Output the [x, y] coordinate of the center of the cell containing the given text.  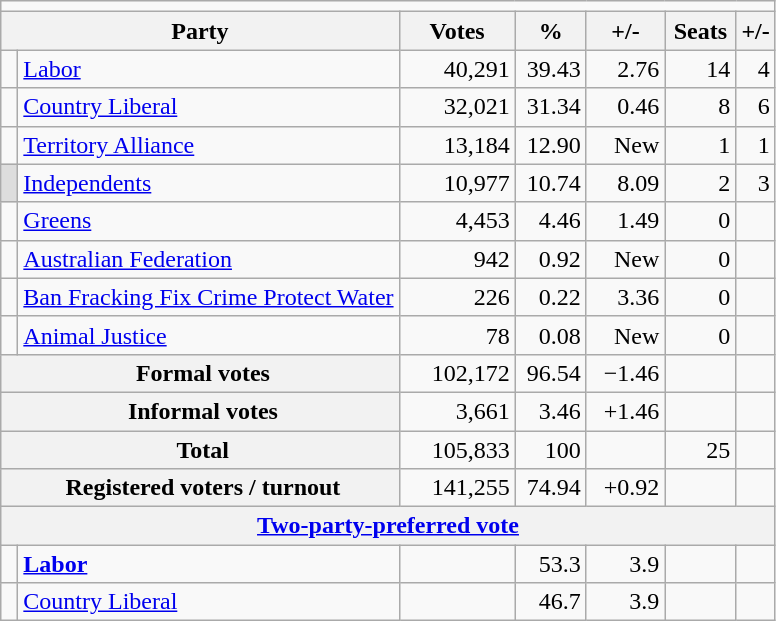
Greens [208, 221]
3 [756, 183]
31.34 [550, 107]
10.74 [550, 183]
0.22 [550, 297]
8.09 [626, 183]
Registered voters / turnout [200, 488]
2 [700, 183]
Ban Fracking Fix Crime Protect Water [208, 297]
Two-party-preferred vote [388, 526]
4 [756, 69]
Independents [208, 183]
12.90 [550, 145]
3.36 [626, 297]
Votes [457, 31]
32,021 [457, 107]
Seats [700, 31]
Animal Justice [208, 335]
25 [700, 449]
74.94 [550, 488]
10,977 [457, 183]
Australian Federation [208, 259]
Informal votes [200, 411]
Total [200, 449]
3,661 [457, 411]
141,255 [457, 488]
Formal votes [200, 373]
0.46 [626, 107]
% [550, 31]
8 [700, 107]
53.3 [550, 564]
39.43 [550, 69]
96.54 [550, 373]
+0.92 [626, 488]
46.7 [550, 602]
102,172 [457, 373]
−1.46 [626, 373]
40,291 [457, 69]
1.49 [626, 221]
Party [200, 31]
4.46 [550, 221]
13,184 [457, 145]
105,833 [457, 449]
942 [457, 259]
78 [457, 335]
Territory Alliance [208, 145]
2.76 [626, 69]
4,453 [457, 221]
6 [756, 107]
0.08 [550, 335]
0.92 [550, 259]
3.46 [550, 411]
226 [457, 297]
+1.46 [626, 411]
14 [700, 69]
100 [550, 449]
